From the cell containing the given text, extract its center point as [x, y] coordinate. 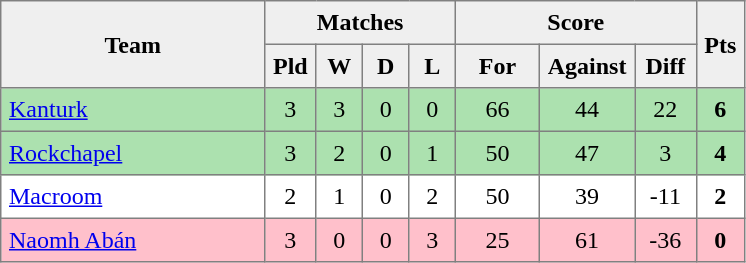
22 [666, 110]
Pld [290, 66]
66 [497, 110]
47 [586, 153]
6 [720, 110]
D [385, 66]
Kanturk [133, 110]
25 [497, 240]
Team [133, 44]
-36 [666, 240]
Score [576, 23]
Against [586, 66]
61 [586, 240]
39 [586, 197]
Macroom [133, 197]
44 [586, 110]
L [432, 66]
Diff [666, 66]
-11 [666, 197]
Naomh Abán [133, 240]
Rockchapel [133, 153]
Pts [720, 44]
For [497, 66]
4 [720, 153]
Matches [360, 23]
W [339, 66]
